Determine the (X, Y) coordinate at the center of the cell enclosing the given text.  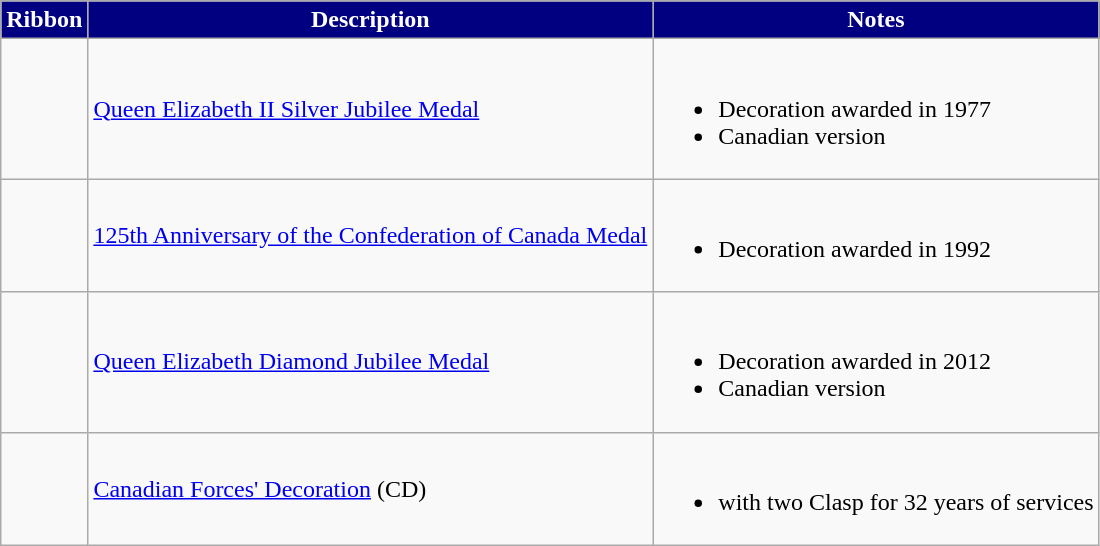
Notes (876, 20)
Queen Elizabeth II Silver Jubilee Medal (370, 109)
with two Clasp for 32 years of services (876, 488)
Queen Elizabeth Diamond Jubilee Medal (370, 362)
Ribbon (44, 20)
Description (370, 20)
Decoration awarded in 2012Canadian version (876, 362)
Decoration awarded in 1977Canadian version (876, 109)
Canadian Forces' Decoration (CD) (370, 488)
Decoration awarded in 1992 (876, 236)
125th Anniversary of the Confederation of Canada Medal (370, 236)
